Extract the [X, Y] coordinate from the center of the cell holding the provided text.  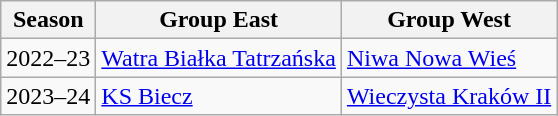
2023–24 [48, 96]
Group East [219, 20]
2022–23 [48, 58]
Wieczysta Kraków II [448, 96]
Niwa Nowa Wieś [448, 58]
Watra Białka Tatrzańska [219, 58]
Season [48, 20]
KS Biecz [219, 96]
Group West [448, 20]
